For the text-containing cell, return its midpoint in [x, y] coordinate format. 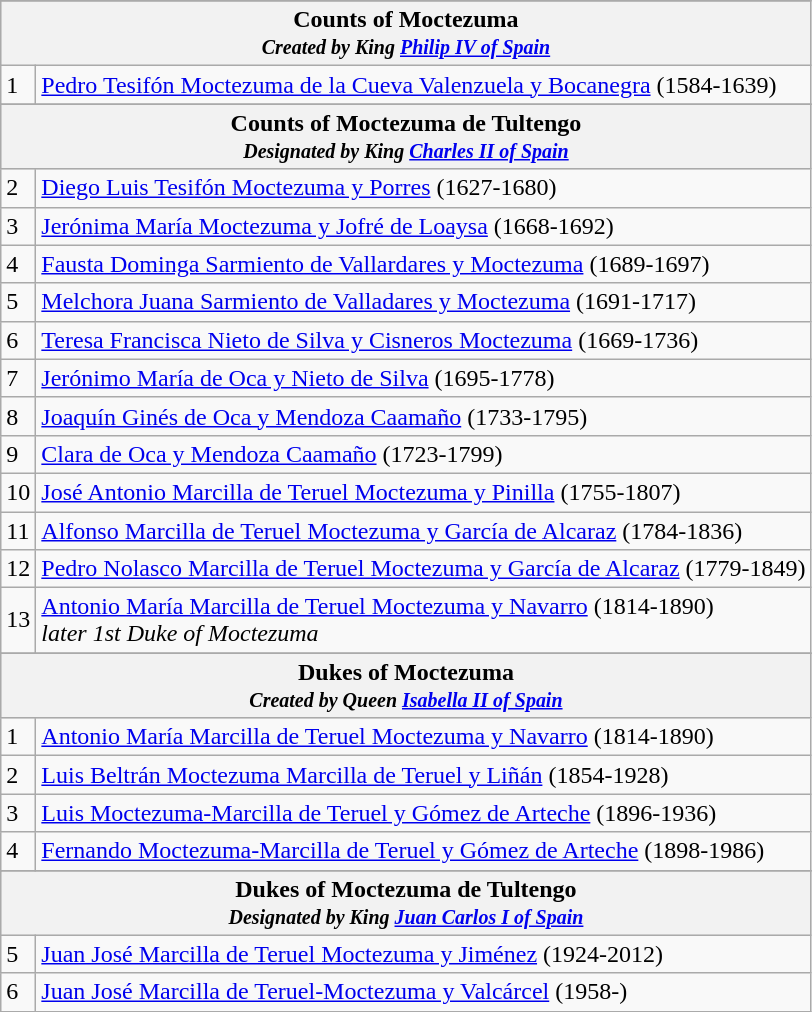
8 [18, 416]
Counts of MoctezumaCreated by King Philip IV of Spain [406, 34]
Clara de Oca y Mendoza Caamaño (1723-1799) [424, 454]
Juan José Marcilla de Teruel Moctezuma y Jiménez (1924-2012) [424, 954]
Dukes of MoctezumaCreated by Queen Isabella II of Spain [406, 686]
Antonio María Marcilla de Teruel Moctezuma y Navarro (1814-1890)later 1st Duke of Moctezuma [424, 620]
Pedro Tesifón Moctezuma de la Cueva Valenzuela y Bocanegra (1584-1639) [424, 85]
Joaquín Ginés de Oca y Mendoza Caamaño (1733-1795) [424, 416]
Jerónima María Moctezuma y Jofré de Loaysa (1668-1692) [424, 226]
Counts of Moctezuma de TultengoDesignated by King Charles II of Spain [406, 136]
Alfonso Marcilla de Teruel Moctezuma y García de Alcaraz (1784-1836) [424, 531]
11 [18, 531]
Fernando Moctezuma-Marcilla de Teruel y Gómez de Arteche (1898-1986) [424, 851]
Jerónimo María de Oca y Nieto de Silva (1695-1778) [424, 378]
Antonio María Marcilla de Teruel Moctezuma y Navarro (1814-1890) [424, 737]
Fausta Dominga Sarmiento de Vallardares y Moctezuma (1689-1697) [424, 264]
Juan José Marcilla de Teruel-Moctezuma y Valcárcel (1958-) [424, 992]
13 [18, 620]
Pedro Nolasco Marcilla de Teruel Moctezuma y García de Alcaraz (1779-1849) [424, 569]
José Antonio Marcilla de Teruel Moctezuma y Pinilla (1755-1807) [424, 492]
Dukes of Moctezuma de TultengoDesignated by King Juan Carlos I of Spain [406, 902]
7 [18, 378]
Diego Luis Tesifón Moctezuma y Porres (1627-1680) [424, 188]
12 [18, 569]
Luis Beltrán Moctezuma Marcilla de Teruel y Liñán (1854-1928) [424, 775]
Luis Moctezuma-Marcilla de Teruel y Gómez de Arteche (1896-1936) [424, 813]
9 [18, 454]
10 [18, 492]
Teresa Francisca Nieto de Silva y Cisneros Moctezuma (1669-1736) [424, 340]
Melchora Juana Sarmiento de Valladares y Moctezuma (1691-1717) [424, 302]
